Return the (X, Y) coordinate for the center point of the cell that contains the specified text.  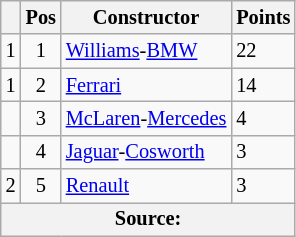
Jaguar-Cosworth (146, 152)
5 (41, 186)
Renault (146, 186)
22 (263, 51)
Ferrari (146, 85)
Source: (148, 219)
14 (263, 85)
Constructor (146, 17)
McLaren-Mercedes (146, 118)
Pos (41, 17)
Points (263, 17)
Williams-BMW (146, 51)
